Search for the cell housing the specified text and yield its [X, Y] center coordinate. 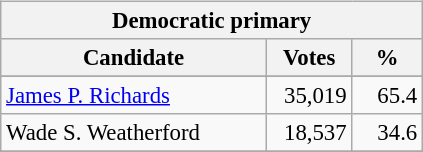
65.4 [388, 96]
34.6 [388, 133]
Votes [309, 58]
James P. Richards [134, 96]
Candidate [134, 58]
18,537 [309, 133]
35,019 [309, 96]
Democratic primary [212, 21]
% [388, 58]
Wade S. Weatherford [134, 133]
